Extract the (x, y) coordinate from the center of the cell holding the provided text.  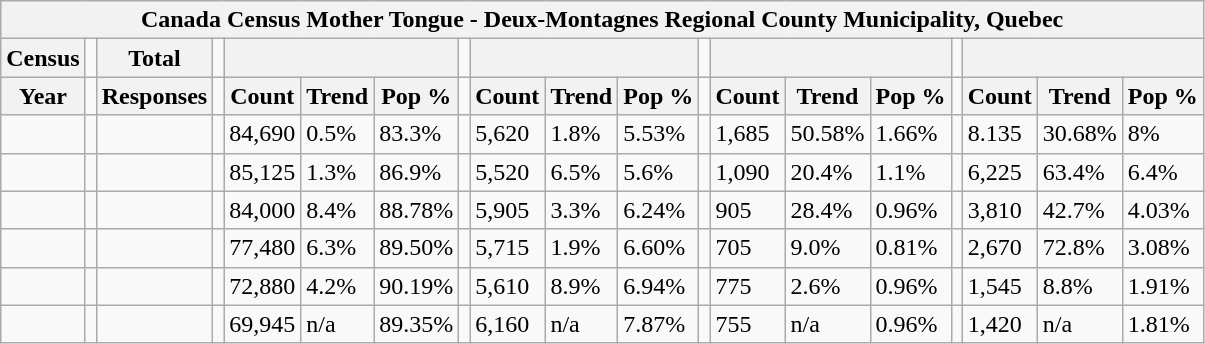
50.58% (828, 134)
Census (43, 58)
3.3% (582, 210)
3,810 (1000, 210)
705 (748, 248)
90.19% (416, 286)
77,480 (262, 248)
6.94% (658, 286)
5,520 (508, 172)
85,125 (262, 172)
4.2% (338, 286)
28.4% (828, 210)
0.81% (910, 248)
5,610 (508, 286)
6.60% (658, 248)
8.135 (1000, 134)
6.4% (1162, 172)
5.6% (658, 172)
63.4% (1080, 172)
3.08% (1162, 248)
6.3% (338, 248)
5,715 (508, 248)
Year (43, 96)
72.8% (1080, 248)
42.7% (1080, 210)
1,090 (748, 172)
6,160 (508, 324)
1.66% (910, 134)
88.78% (416, 210)
0.5% (338, 134)
69,945 (262, 324)
1,420 (1000, 324)
30.68% (1080, 134)
Canada Census Mother Tongue - Deux-Montagnes Regional County Municipality, Quebec (602, 20)
6,225 (1000, 172)
1,545 (1000, 286)
89.50% (416, 248)
1.81% (1162, 324)
83.3% (416, 134)
4.03% (1162, 210)
775 (748, 286)
20.4% (828, 172)
1.9% (582, 248)
8.4% (338, 210)
72,880 (262, 286)
1.91% (1162, 286)
2,670 (1000, 248)
84,690 (262, 134)
5,620 (508, 134)
Responses (154, 96)
755 (748, 324)
8.9% (582, 286)
5,905 (508, 210)
1.3% (338, 172)
1,685 (748, 134)
Total (154, 58)
905 (748, 210)
84,000 (262, 210)
86.9% (416, 172)
1.1% (910, 172)
8.8% (1080, 286)
8% (1162, 134)
6.24% (658, 210)
9.0% (828, 248)
6.5% (582, 172)
2.6% (828, 286)
89.35% (416, 324)
5.53% (658, 134)
1.8% (582, 134)
7.87% (658, 324)
